Output the (X, Y) coordinate of the center of the cell containing the given text.  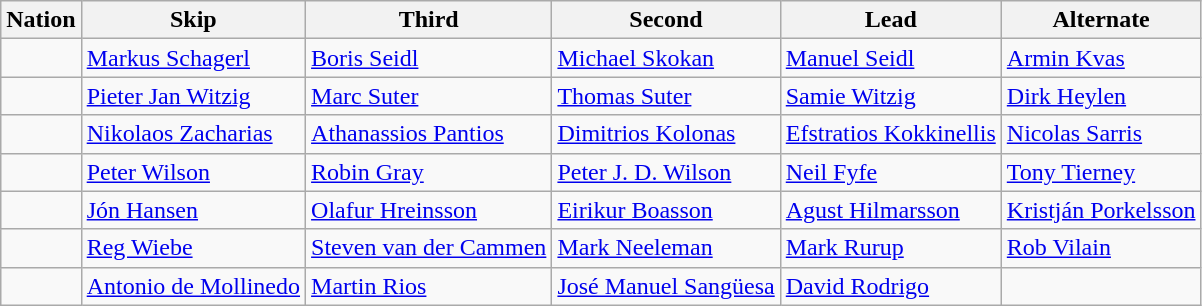
Reg Wiebe (193, 248)
Armin Kvas (1101, 58)
Antonio de Mollinedo (193, 286)
Michael Skokan (666, 58)
Mark Neeleman (666, 248)
Mark Rurup (890, 248)
Agust Hilmarsson (890, 210)
Skip (193, 20)
Jón Hansen (193, 210)
Nation (41, 20)
Lead (890, 20)
Martin Rios (429, 286)
Marc Suter (429, 96)
Athanassios Pantios (429, 134)
Alternate (1101, 20)
Peter J. D. Wilson (666, 172)
Third (429, 20)
Tony Tierney (1101, 172)
Samie Witzig (890, 96)
Dirk Heylen (1101, 96)
Steven van der Cammen (429, 248)
Peter Wilson (193, 172)
David Rodrigo (890, 286)
Dimitrios Kolonas (666, 134)
Pieter Jan Witzig (193, 96)
Manuel Seidl (890, 58)
José Manuel Sangüesa (666, 286)
Nicolas Sarris (1101, 134)
Neil Fyfe (890, 172)
Second (666, 20)
Thomas Suter (666, 96)
Kristján Porkelsson (1101, 210)
Eirikur Boasson (666, 210)
Boris Seidl (429, 58)
Olafur Hreinsson (429, 210)
Rob Vilain (1101, 248)
Nikolaos Zacharias (193, 134)
Robin Gray (429, 172)
Markus Schagerl (193, 58)
Efstratios Kokkinellis (890, 134)
